Determine the (X, Y) coordinate at the center of the cell enclosing the given text.  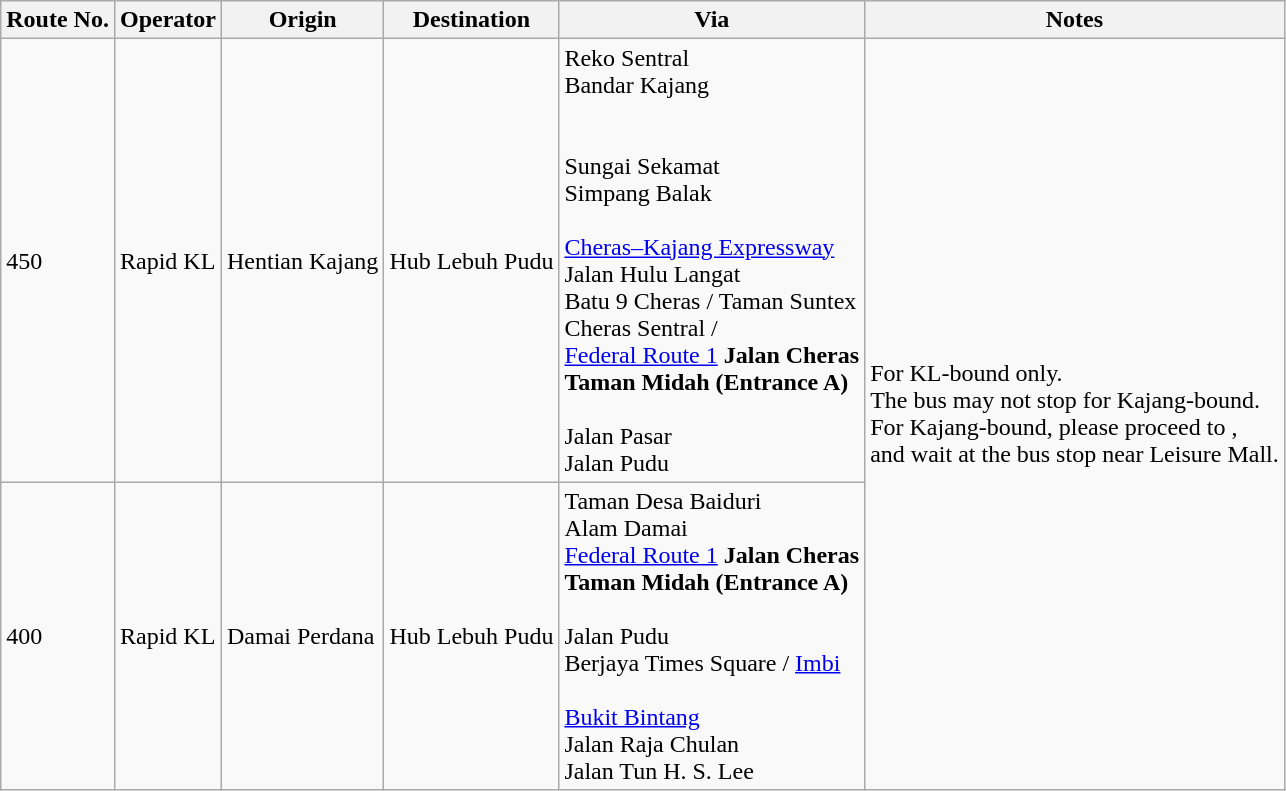
Operator (168, 20)
Via (712, 20)
Notes (1075, 20)
Origin (303, 20)
450 (58, 260)
Route No. (58, 20)
Damai Perdana (303, 636)
Hentian Kajang (303, 260)
400 (58, 636)
For KL-bound only.The bus may not stop for Kajang-bound. For Kajang-bound, please proceed to , and wait at the bus stop near Leisure Mall. (1075, 414)
Destination (472, 20)
